Search for the cell housing the specified text and yield its (x, y) center coordinate. 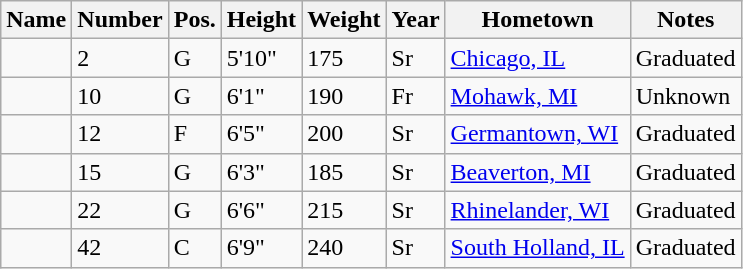
Beaverton, MI (538, 172)
Number (120, 20)
Hometown (538, 20)
6'5" (261, 134)
Germantown, WI (538, 134)
F (194, 134)
240 (344, 248)
Fr (416, 96)
2 (120, 58)
Year (416, 20)
185 (344, 172)
15 (120, 172)
Unknown (686, 96)
6'6" (261, 210)
Notes (686, 20)
12 (120, 134)
Chicago, IL (538, 58)
190 (344, 96)
C (194, 248)
175 (344, 58)
Pos. (194, 20)
42 (120, 248)
Rhinelander, WI (538, 210)
Weight (344, 20)
6'3" (261, 172)
6'9" (261, 248)
6'1" (261, 96)
Height (261, 20)
Mohawk, MI (538, 96)
215 (344, 210)
10 (120, 96)
22 (120, 210)
200 (344, 134)
5'10" (261, 58)
South Holland, IL (538, 248)
Name (36, 20)
